Pinpoint the cell where the given text exists, returning its (x, y) midpoint coordinate. 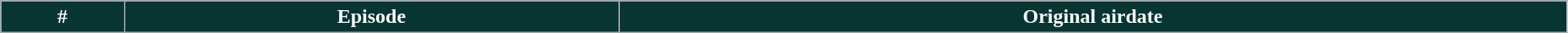
Original airdate (1093, 17)
Episode (371, 17)
# (62, 17)
